Locate the cell with the specified text and output its [x, y] center coordinate. 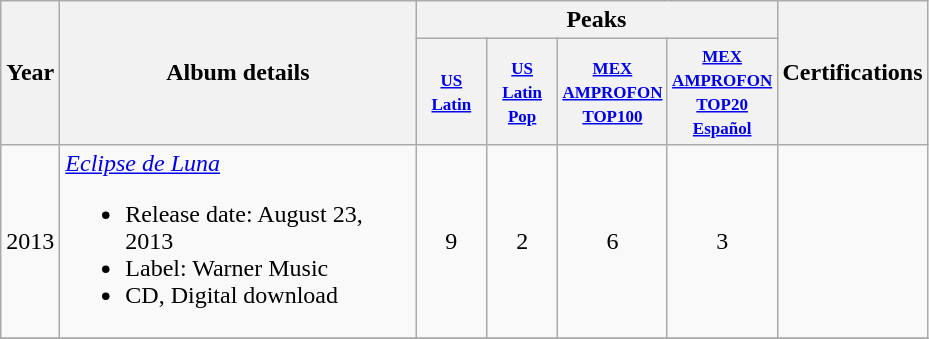
MEX AMPROFON TOP100 [613, 92]
Peaks [596, 20]
6 [613, 241]
US Latin Pop [522, 92]
3 [722, 241]
Album details [238, 73]
Eclipse de LunaRelease date: August 23, 2013Label: Warner MusicCD, Digital download [238, 241]
MEX AMPROFON TOP20 Español [722, 92]
9 [452, 241]
Year [30, 73]
2 [522, 241]
Certifications [852, 73]
2013 [30, 241]
US Latin [452, 92]
